Detect which cell encompasses the target text, then output its [X, Y] center coordinate. 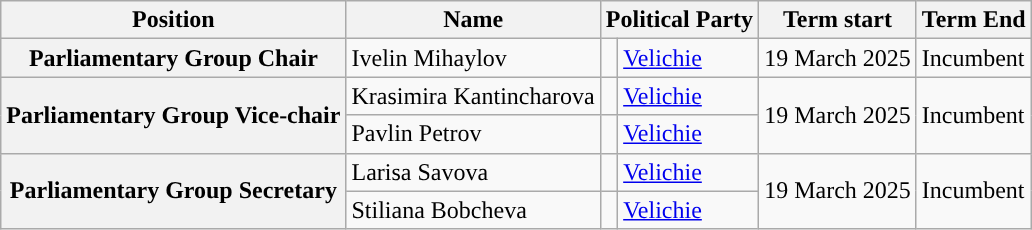
Parliamentary Group Secretary [174, 191]
Krasimira Kantincharova [473, 96]
Stiliana Bobcheva [473, 210]
Parliamentary Group Vice-chair [174, 115]
Larisa Savova [473, 172]
Pavlin Petrov [473, 134]
Term start [838, 20]
Position [174, 20]
Term End [974, 20]
Parliamentary Group Chair [174, 58]
Name [473, 20]
Ivelin Mihaylov [473, 58]
Political Party [679, 20]
